Return (x, y) of the center of cell containing provided text 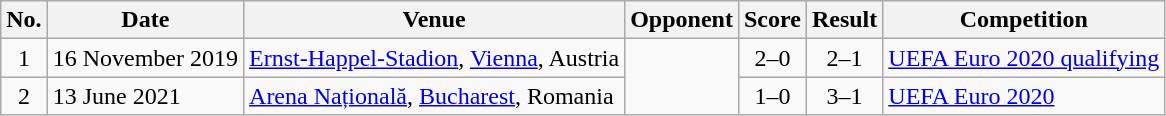
2 (24, 96)
UEFA Euro 2020 (1024, 96)
13 June 2021 (145, 96)
1–0 (772, 96)
UEFA Euro 2020 qualifying (1024, 58)
No. (24, 20)
Ernst-Happel-Stadion, Vienna, Austria (434, 58)
Date (145, 20)
1 (24, 58)
Score (772, 20)
Result (844, 20)
Opponent (682, 20)
Competition (1024, 20)
Arena Națională, Bucharest, Romania (434, 96)
2–0 (772, 58)
3–1 (844, 96)
2–1 (844, 58)
Venue (434, 20)
16 November 2019 (145, 58)
